Scan for the cell matching the given text and deliver its (X, Y) coordinate at center. 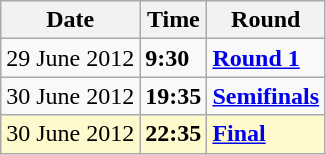
22:35 (174, 134)
Time (174, 20)
19:35 (174, 96)
Date (70, 20)
Round 1 (266, 58)
Final (266, 134)
Round (266, 20)
Semifinals (266, 96)
29 June 2012 (70, 58)
9:30 (174, 58)
